Locate the cell with the specified text and output its (X, Y) center coordinate. 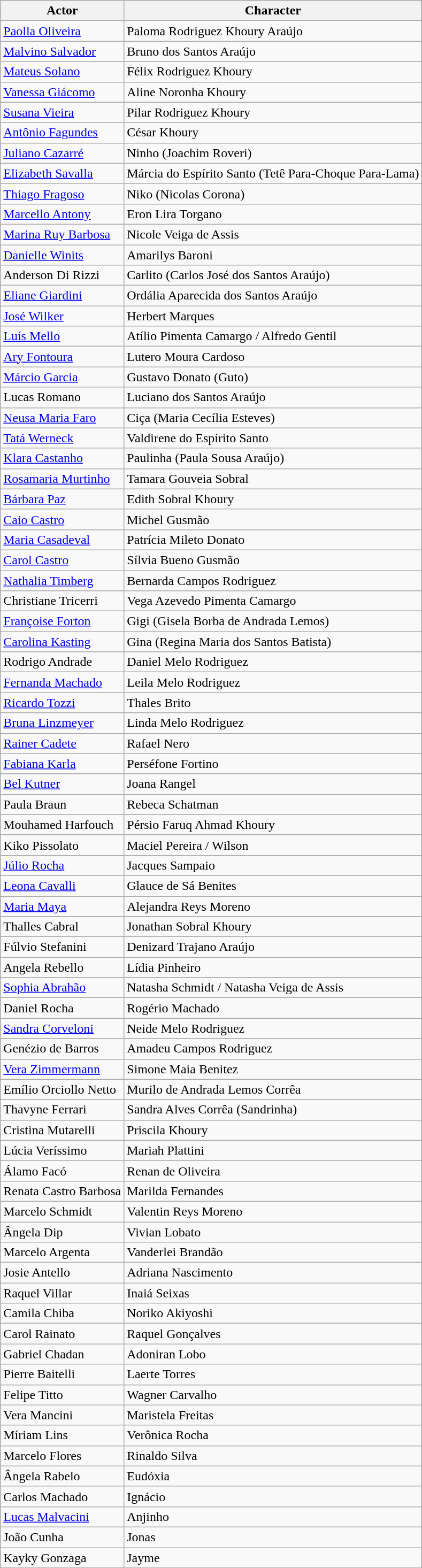
Denizard Trajano Araújo (273, 947)
Jonas (273, 1537)
Rebeca Schatman (273, 804)
Laerte Torres (273, 1374)
Ângela Rabelo (62, 1476)
Marcello Antony (62, 214)
Carolina Kasting (62, 642)
Jayme (273, 1558)
Herbert Marques (273, 316)
Rafael Nero (273, 743)
Gigi (Gisela Borba de Andrada Lemos) (273, 621)
Inaiá Seixas (273, 1293)
Renata Castro Barbosa (62, 1191)
Angela Rebello (62, 967)
Antônio Fagundes (62, 133)
Paula Braun (62, 804)
Sandra Alves Corrêa (Sandrinha) (273, 1110)
Marilda Fernandes (273, 1191)
Glauce de Sá Benites (273, 886)
Marcelo Flores (62, 1456)
Natasha Schmidt / Natasha Veiga de Assis (273, 988)
Raquel Villar (62, 1293)
Nathalia Timberg (62, 580)
Carol Castro (62, 560)
Lucas Romano (62, 397)
Genézio de Barros (62, 1049)
Marcelo Argenta (62, 1252)
Nicole Veiga de Assis (273, 234)
Maria Casadeval (62, 540)
Jonathan Sobral Khoury (273, 927)
Renan de Oliveira (273, 1171)
José Wilker (62, 316)
Tamara Gouveia Sobral (273, 479)
Ricardo Tozzi (62, 703)
Amarilys Baroni (273, 255)
Carlito (Carlos José dos Santos Araújo) (273, 275)
Bárbara Paz (62, 499)
Emílio Orciollo Netto (62, 1089)
Bruno dos Santos Araújo (273, 51)
Neusa Maria Faro (62, 418)
Christiane Tricerri (62, 601)
Vera Zimmermann (62, 1069)
Aline Noronha Khoury (273, 92)
Neide Melo Rodriguez (273, 1028)
Adriana Nascimento (273, 1273)
Ângela Dip (62, 1232)
Ninho (Joachim Roveri) (273, 153)
Bel Kutner (62, 784)
Thales Brito (273, 703)
Félix Rodriguez Khoury (273, 72)
Tatá Werneck (62, 438)
Míriam Lins (62, 1435)
Mouhamed Harfouch (62, 825)
Thalles Cabral (62, 927)
Pilar Rodriguez Khoury (273, 112)
Kiko Pissolato (62, 845)
Valentin Reys Moreno (273, 1211)
Leona Cavalli (62, 886)
Lucas Malvacini (62, 1517)
Maciel Pereira / Wilson (273, 845)
Perséfone Fortino (273, 764)
Valdirene do Espírito Santo (273, 438)
Adoniran Lobo (273, 1354)
Jacques Sampaio (273, 865)
Sandra Corveloni (62, 1028)
Rainer Cadete (62, 743)
Priscila Khoury (273, 1130)
Eron Lira Torgano (273, 214)
Kayky Gonzaga (62, 1558)
Carlos Machado (62, 1496)
Character (273, 11)
Felipe Titto (62, 1395)
Marcelo Schmidt (62, 1211)
Márcia do Espírito Santo (Tetê Para-Choque Para-Lama) (273, 173)
Álamo Facó (62, 1171)
Eliane Giardini (62, 296)
Danielle Winits (62, 255)
Fernanda Machado (62, 682)
Mateus Solano (62, 72)
Simone Maia Benitez (273, 1069)
Gina (Regina Maria dos Santos Batista) (273, 642)
Juliano Cazarré (62, 153)
Patrícia Mileto Donato (273, 540)
Paolla Oliveira (62, 31)
Fabiana Karla (62, 764)
Marina Ruy Barbosa (62, 234)
Vanderlei Brandão (273, 1252)
Bernarda Campos Rodriguez (273, 580)
Amadeu Campos Rodriguez (273, 1049)
Thiago Fragoso (62, 194)
Carol Rainato (62, 1334)
Ignácio (273, 1496)
Vera Mancini (62, 1415)
Murilo de Andrada Lemos Corrêa (273, 1089)
Alejandra Reys Moreno (273, 906)
Wagner Carvalho (273, 1395)
Atílio Pimenta Camargo / Alfredo Gentil (273, 336)
Mariah Plattini (273, 1150)
Pérsio Faruq Ahmad Khoury (273, 825)
Rodrigo Andrade (62, 662)
Daniel Rocha (62, 1008)
Luciano dos Santos Araújo (273, 397)
Paloma Rodriguez Khoury Araújo (273, 31)
Noriko Akiyoshi (273, 1313)
Rinaldo Silva (273, 1456)
Edith Sobral Khoury (273, 499)
Sophia Abrahão (62, 988)
Thavyne Ferrari (62, 1110)
Maria Maya (62, 906)
Luís Mello (62, 336)
Ary Fontoura (62, 357)
Gabriel Chadan (62, 1354)
Sílvia Bueno Gusmão (273, 560)
Michel Gusmão (273, 519)
Vivian Lobato (273, 1232)
Ciça (Maria Cecília Esteves) (273, 418)
Lúcia Veríssimo (62, 1150)
César Khoury (273, 133)
Niko (Nicolas Corona) (273, 194)
Raquel Gonçalves (273, 1334)
Gustavo Donato (Guto) (273, 377)
Maristela Freitas (273, 1415)
Leila Melo Rodriguez (273, 682)
Verônica Rocha (273, 1435)
Malvino Salvador (62, 51)
Actor (62, 11)
Rosamaria Murtinho (62, 479)
Eudóxia (273, 1476)
Bruna Linzmeyer (62, 723)
Rogério Machado (273, 1008)
Camila Chiba (62, 1313)
Vega Azevedo Pimenta Camargo (273, 601)
Anjinho (273, 1517)
João Cunha (62, 1537)
Anderson Di Rizzi (62, 275)
Susana Vieira (62, 112)
Márcio Garcia (62, 377)
Elizabeth Savalla (62, 173)
Linda Melo Rodriguez (273, 723)
Klara Castanho (62, 458)
Ordália Aparecida dos Santos Araújo (273, 296)
Daniel Melo Rodriguez (273, 662)
Lídia Pinheiro (273, 967)
Françoise Forton (62, 621)
Paulinha (Paula Sousa Araújo) (273, 458)
Vanessa Giácomo (62, 92)
Júlio Rocha (62, 865)
Joana Rangel (273, 784)
Lutero Moura Cardoso (273, 357)
Caio Castro (62, 519)
Josie Antello (62, 1273)
Cristina Mutarelli (62, 1130)
Pierre Baitelli (62, 1374)
Fúlvio Stefanini (62, 947)
